Return [x, y] of the center of cell containing provided text 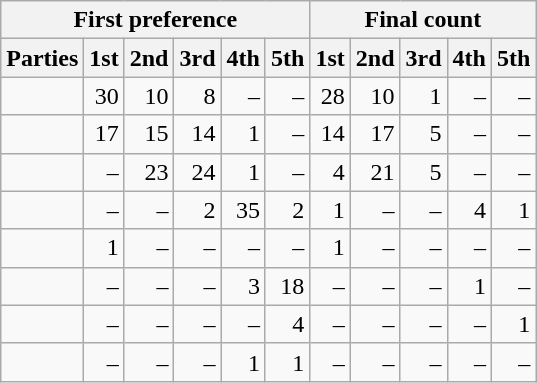
First preference [156, 20]
15 [149, 134]
30 [104, 96]
23 [149, 172]
Parties [42, 58]
21 [375, 172]
Final count [423, 20]
35 [243, 210]
18 [287, 286]
28 [330, 96]
3 [243, 286]
24 [198, 172]
8 [198, 96]
